Extract the (X, Y) coordinate from the center of the cell holding the provided text.  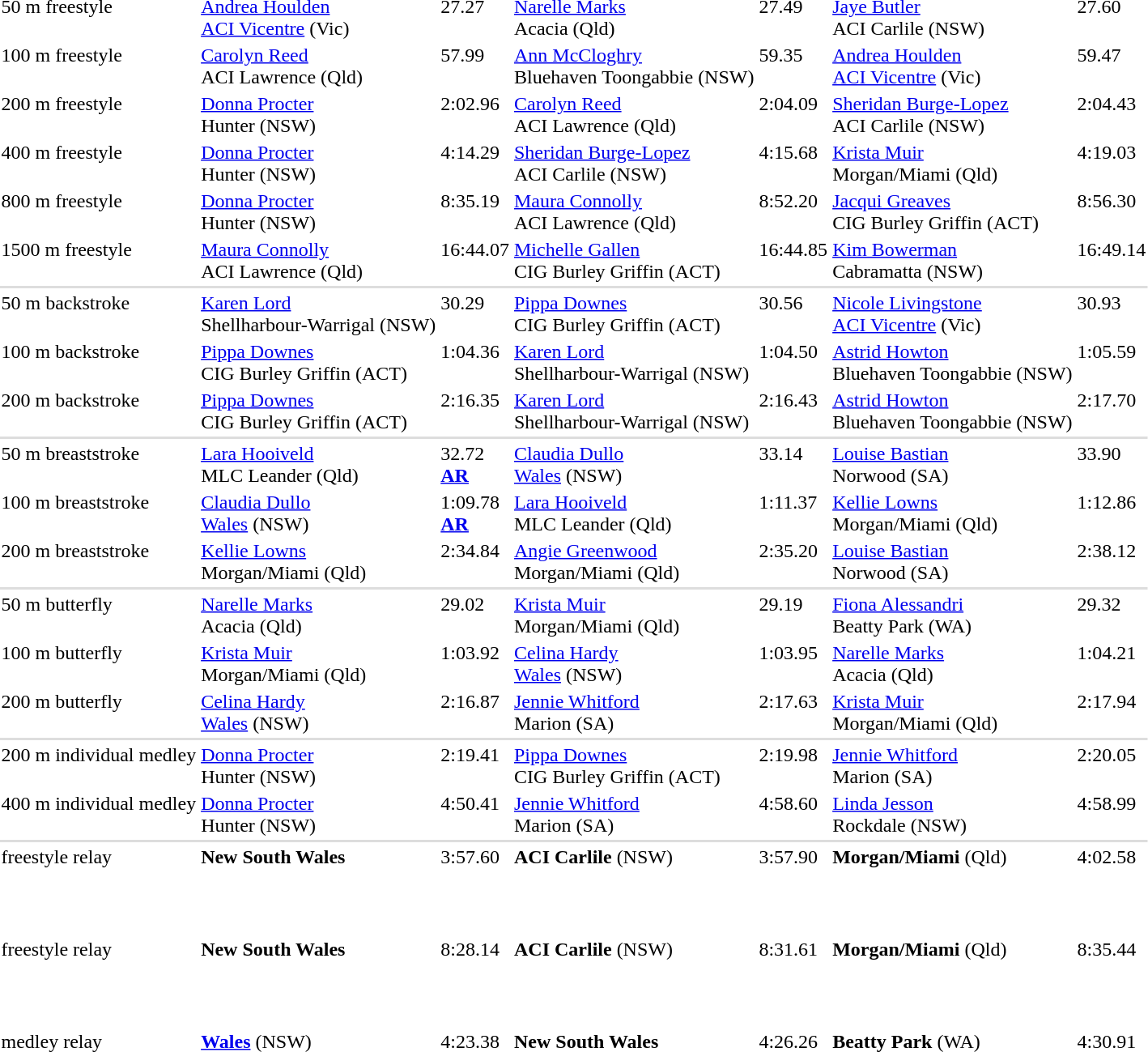
Linda JessonRockdale (NSW) (952, 815)
33.14 (793, 465)
4:50.41 (475, 815)
29.32 (1112, 615)
Ann McCloghryBluehaven Toongabbie (NSW) (633, 66)
16:44.85 (793, 261)
2:16.43 (793, 411)
2:17.94 (1112, 713)
29.19 (793, 615)
Jacqui GreavesCIG Burley Griffin (ACT) (952, 212)
8:35.19 (475, 212)
2:19.98 (793, 766)
4:58.60 (793, 815)
100 m backstroke (99, 363)
200 m butterfly (99, 713)
2:04.43 (1112, 115)
1:11.37 (793, 513)
32.72AR (475, 465)
4:15.68 (793, 164)
30.56 (793, 314)
2:19.41 (475, 766)
1500 m freestyle (99, 261)
4:02.58 (1112, 889)
4:14.29 (475, 164)
2:17.63 (793, 713)
2:16.35 (475, 411)
8:56.30 (1112, 212)
Angie GreenwoodMorgan/Miami (Qld) (633, 562)
50 m breaststroke (99, 465)
800 m freestyle (99, 212)
29.02 (475, 615)
16:44.07 (475, 261)
2:04.09 (793, 115)
2:02.96 (475, 115)
4:58.99 (1112, 815)
8:52.20 (793, 212)
59.35 (793, 66)
Michelle GallenCIG Burley Griffin (ACT) (633, 261)
8:28.14 (475, 982)
Fiona AlessandriBeatty Park (WA) (952, 615)
1:04.50 (793, 363)
200 m individual medley (99, 766)
8:31.61 (793, 982)
2:20.05 (1112, 766)
100 m breaststroke (99, 513)
Kim BowermanCabramatta (NSW) (952, 261)
30.93 (1112, 314)
1:03.92 (475, 664)
200 m freestyle (99, 115)
3:57.60 (475, 889)
400 m individual medley (99, 815)
400 m freestyle (99, 164)
Nicole LivingstoneACI Vicentre (Vic) (952, 314)
1:12.86 (1112, 513)
2:38.12 (1112, 562)
100 m butterfly (99, 664)
50 m butterfly (99, 615)
33.90 (1112, 465)
1:04.21 (1112, 664)
2:17.70 (1112, 411)
2:35.20 (793, 562)
59.47 (1112, 66)
2:16.87 (475, 713)
3:57.90 (793, 889)
30.29 (475, 314)
1:09.78AR (475, 513)
1:05.59 (1112, 363)
57.99 (475, 66)
16:49.14 (1112, 261)
Andrea HouldenACI Vicentre (Vic) (952, 66)
2:34.84 (475, 562)
8:35.44 (1112, 982)
100 m freestyle (99, 66)
50 m backstroke (99, 314)
200 m backstroke (99, 411)
1:04.36 (475, 363)
200 m breaststroke (99, 562)
4:19.03 (1112, 164)
1:03.95 (793, 664)
